Pinpoint the cell where the given text exists, returning its [x, y] midpoint coordinate. 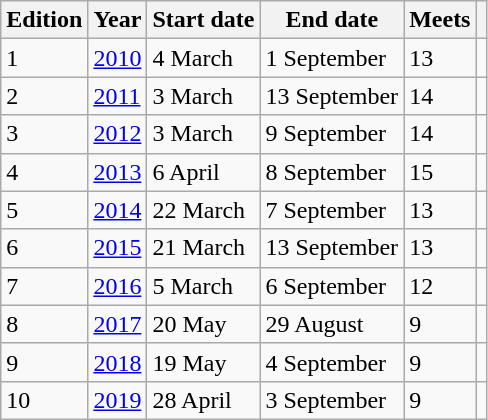
2017 [118, 324]
2012 [118, 134]
1 September [332, 58]
1 [44, 58]
9 September [332, 134]
Year [118, 20]
Edition [44, 20]
2014 [118, 210]
15 [440, 172]
21 March [204, 248]
2010 [118, 58]
3 September [332, 400]
7 September [332, 210]
4 September [332, 362]
End date [332, 20]
Meets [440, 20]
12 [440, 286]
8 [44, 324]
6 September [332, 286]
2013 [118, 172]
5 [44, 210]
7 [44, 286]
2019 [118, 400]
4 [44, 172]
3 [44, 134]
8 September [332, 172]
10 [44, 400]
6 [44, 248]
Start date [204, 20]
6 April [204, 172]
20 May [204, 324]
28 April [204, 400]
2 [44, 96]
29 August [332, 324]
2016 [118, 286]
2015 [118, 248]
2018 [118, 362]
19 May [204, 362]
22 March [204, 210]
2011 [118, 96]
4 March [204, 58]
5 March [204, 286]
